Output the [X, Y] coordinate of the center of the cell containing the given text.  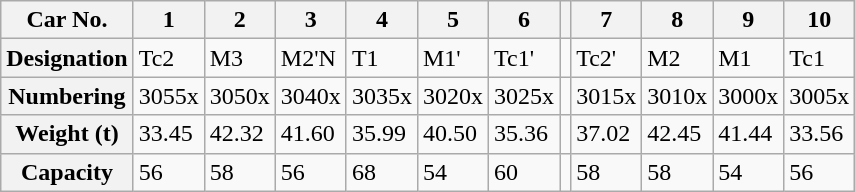
3050x [240, 96]
7 [606, 20]
33.45 [168, 134]
41.60 [310, 134]
3040x [310, 96]
40.50 [452, 134]
3035x [382, 96]
M1 [748, 58]
Car No. [67, 20]
Tc1 [820, 58]
Capacity [67, 172]
M1' [452, 58]
6 [524, 20]
10 [820, 20]
Numbering [67, 96]
3005x [820, 96]
3 [310, 20]
42.32 [240, 134]
Tc1' [524, 58]
3055x [168, 96]
Tc2' [606, 58]
Weight (t) [67, 134]
1 [168, 20]
3010x [678, 96]
37.02 [606, 134]
60 [524, 172]
Tc2 [168, 58]
Designation [67, 58]
3015x [606, 96]
68 [382, 172]
M2'N [310, 58]
41.44 [748, 134]
5 [452, 20]
2 [240, 20]
35.99 [382, 134]
9 [748, 20]
T1 [382, 58]
3025x [524, 96]
35.36 [524, 134]
42.45 [678, 134]
M3 [240, 58]
3000x [748, 96]
8 [678, 20]
3020x [452, 96]
33.56 [820, 134]
4 [382, 20]
M2 [678, 58]
